Return the (x, y) coordinate for the center point of the cell that contains the specified text.  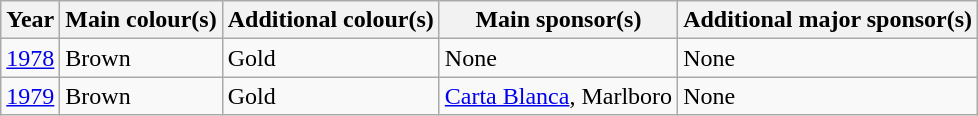
1978 (30, 58)
Additional major sponsor(s) (828, 20)
Carta Blanca, Marlboro (558, 96)
Year (30, 20)
Additional colour(s) (330, 20)
1979 (30, 96)
Main sponsor(s) (558, 20)
Main colour(s) (141, 20)
